Detect which cell encompasses the target text, then output its [x, y] center coordinate. 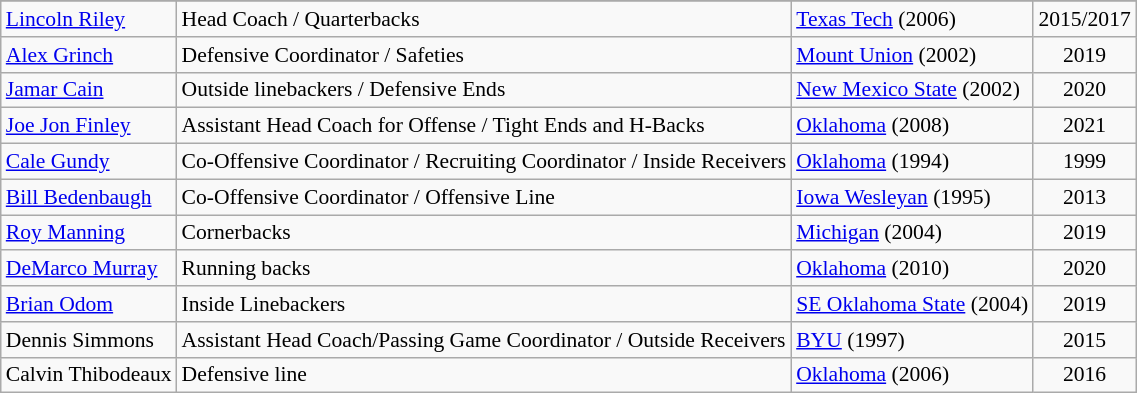
Lincoln Riley [89, 19]
Iowa Wesleyan (1995) [912, 197]
Brian Odom [89, 304]
Cale Gundy [89, 162]
Michigan (2004) [912, 233]
Co-Offensive Coordinator / Recruiting Coordinator / Inside Receivers [484, 162]
Assistant Head Coach for Offense / Tight Ends and H-Backs [484, 126]
Alex Grinch [89, 55]
2016 [1084, 375]
Oklahoma (2006) [912, 375]
Defensive Coordinator / Safeties [484, 55]
2021 [1084, 126]
Roy Manning [89, 233]
Inside Linebackers [484, 304]
Head Coach / Quarterbacks [484, 19]
New Mexico State (2002) [912, 90]
DeMarco Murray [89, 269]
2015/2017 [1084, 19]
Jamar Cain [89, 90]
2015 [1084, 340]
Joe Jon Finley [89, 126]
BYU (1997) [912, 340]
SE Oklahoma State (2004) [912, 304]
Oklahoma (1994) [912, 162]
2013 [1084, 197]
Calvin Thibodeaux [89, 375]
Bill Bedenbaugh [89, 197]
Texas Tech (2006) [912, 19]
Dennis Simmons [89, 340]
Outside linebackers / Defensive Ends [484, 90]
Oklahoma (2010) [912, 269]
Running backs [484, 269]
1999 [1084, 162]
Co-Offensive Coordinator / Offensive Line [484, 197]
Oklahoma (2008) [912, 126]
Mount Union (2002) [912, 55]
Assistant Head Coach/Passing Game Coordinator / Outside Receivers [484, 340]
Cornerbacks [484, 233]
Defensive line [484, 375]
